Pinpoint the cell where the given text exists, returning its (X, Y) midpoint coordinate. 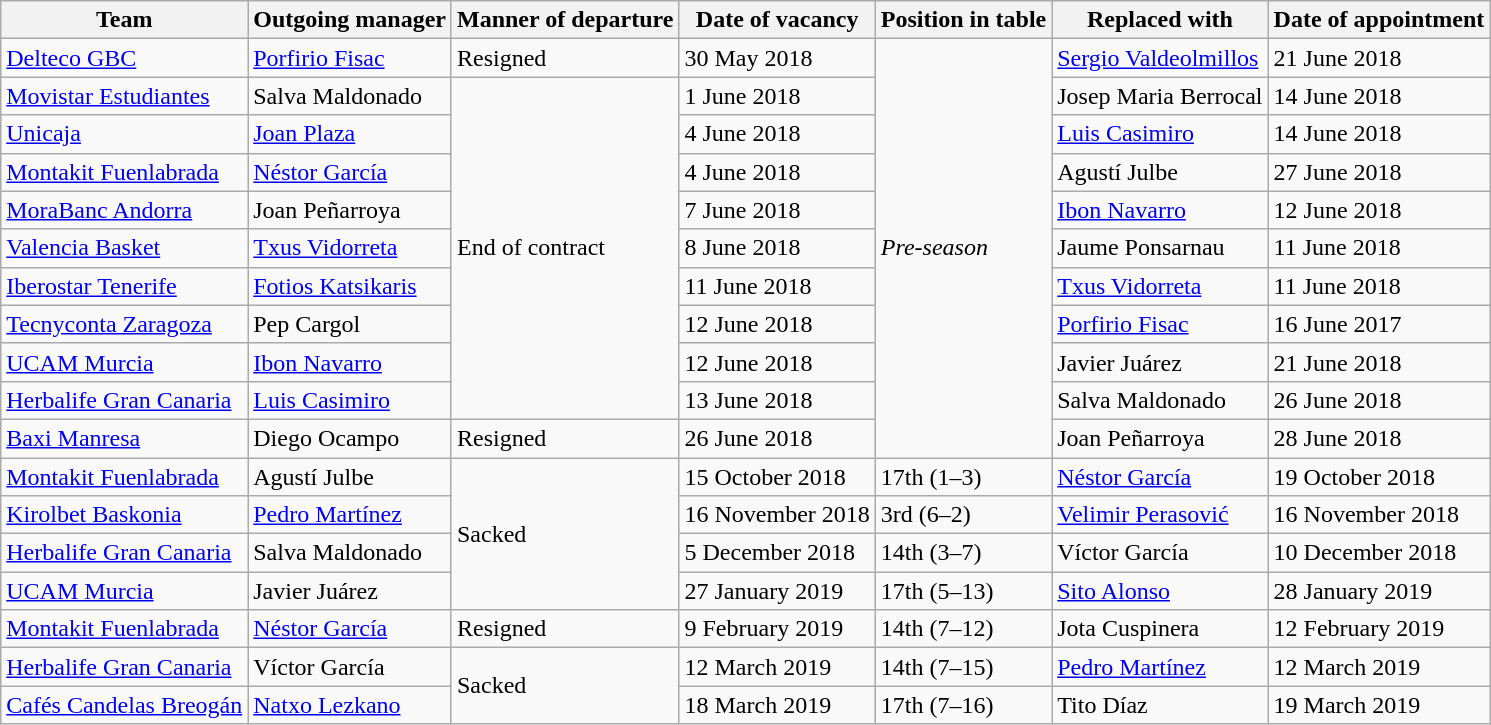
1 June 2018 (777, 96)
8 June 2018 (777, 248)
5 December 2018 (777, 553)
Joan Plaza (350, 134)
Baxi Manresa (124, 438)
17th (5–13) (963, 591)
18 March 2019 (777, 705)
Manner of departure (564, 20)
12 February 2019 (1379, 629)
Pre-season (963, 248)
Josep Maria Berrocal (1160, 96)
Outgoing manager (350, 20)
Movistar Estudiantes (124, 96)
MoraBanc Andorra (124, 210)
16 June 2017 (1379, 324)
Tito Díaz (1160, 705)
Replaced with (1160, 20)
Position in table (963, 20)
Iberostar Tenerife (124, 286)
3rd (6–2) (963, 515)
Jaume Ponsarnau (1160, 248)
Jota Cuspinera (1160, 629)
Date of vacancy (777, 20)
19 March 2019 (1379, 705)
14th (3–7) (963, 553)
10 December 2018 (1379, 553)
Team (124, 20)
Unicaja (124, 134)
14th (7–12) (963, 629)
Diego Ocampo (350, 438)
30 May 2018 (777, 58)
Velimir Perasović (1160, 515)
Sergio Valdeolmillos (1160, 58)
Sito Alonso (1160, 591)
Fotios Katsikaris (350, 286)
Kirolbet Baskonia (124, 515)
17th (1–3) (963, 477)
7 June 2018 (777, 210)
Natxo Lezkano (350, 705)
27 June 2018 (1379, 172)
19 October 2018 (1379, 477)
17th (7–16) (963, 705)
Delteco GBC (124, 58)
Tecnyconta Zaragoza (124, 324)
14th (7–15) (963, 667)
13 June 2018 (777, 400)
Cafés Candelas Breogán (124, 705)
Date of appointment (1379, 20)
Valencia Basket (124, 248)
15 October 2018 (777, 477)
27 January 2019 (777, 591)
9 February 2019 (777, 629)
28 June 2018 (1379, 438)
Pep Cargol (350, 324)
End of contract (564, 248)
28 January 2019 (1379, 591)
